Determine the [x, y] coordinate at the center of the cell enclosing the given text.  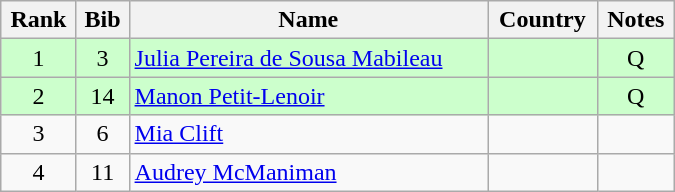
11 [102, 172]
Rank [38, 20]
1 [38, 58]
Notes [636, 20]
14 [102, 96]
2 [38, 96]
Bib [102, 20]
Name [308, 20]
Julia Pereira de Sousa Mabileau [308, 58]
6 [102, 134]
Audrey McManiman [308, 172]
Mia Clift [308, 134]
Manon Petit-Lenoir [308, 96]
4 [38, 172]
Country [543, 20]
